Identify which cell holds the provided text, then report its [x, y] central coordinate. 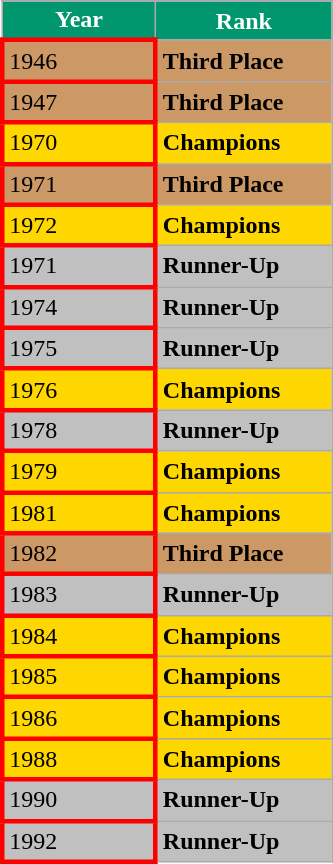
1981 [79, 512]
1984 [79, 636]
1990 [79, 800]
1976 [79, 390]
1988 [79, 758]
1985 [79, 676]
1983 [79, 594]
1986 [79, 718]
1979 [79, 472]
Rank [244, 21]
1992 [79, 840]
1946 [79, 60]
1947 [79, 102]
1978 [79, 430]
1972 [79, 226]
Year [79, 21]
1970 [79, 142]
1982 [79, 554]
1974 [79, 308]
1975 [79, 348]
